Detect which cell encompasses the target text, then output its [x, y] center coordinate. 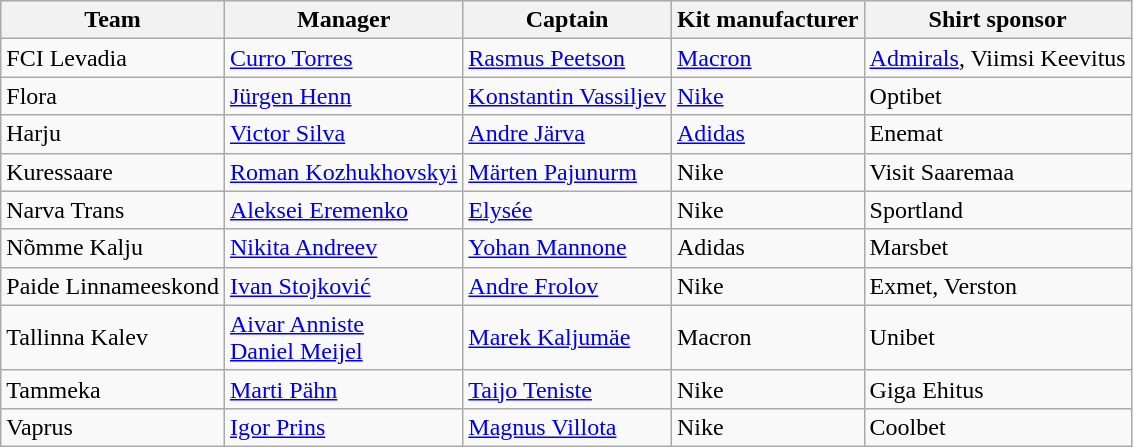
Märten Pajunurm [568, 172]
Team [113, 20]
Andre Frolov [568, 286]
Tallinna Kalev [113, 338]
Roman Kozhukhovskyi [343, 172]
Narva Trans [113, 210]
Kuressaare [113, 172]
Rasmus Peetson [568, 58]
Nõmme Kalju [113, 248]
Flora [113, 96]
Manager [343, 20]
Exmet, Verston [998, 286]
Captain [568, 20]
FCI Levadia [113, 58]
Aivar Anniste Daniel Meijel [343, 338]
Yohan Mannone [568, 248]
Elysée [568, 210]
Victor Silva [343, 134]
Optibet [998, 96]
Curro Torres [343, 58]
Paide Linnameeskond [113, 286]
Marsbet [998, 248]
Igor Prins [343, 427]
Kit manufacturer [768, 20]
Tammeka [113, 389]
Marek Kaljumäe [568, 338]
Konstantin Vassiljev [568, 96]
Admirals, Viimsi Keevitus [998, 58]
Ivan Stojković [343, 286]
Giga Ehitus [998, 389]
Aleksei Eremenko [343, 210]
Jürgen Henn [343, 96]
Andre Järva [568, 134]
Shirt sponsor [998, 20]
Taijo Teniste [568, 389]
Marti Pähn [343, 389]
Sportland [998, 210]
Unibet [998, 338]
Magnus Villota [568, 427]
Vaprus [113, 427]
Enemat [998, 134]
Visit Saaremaa [998, 172]
Coolbet [998, 427]
Harju [113, 134]
Nikita Andreev [343, 248]
